Search for the cell housing the specified text and yield its [X, Y] center coordinate. 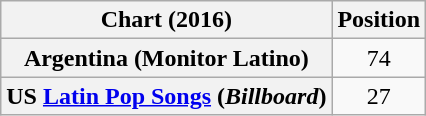
US Latin Pop Songs (Billboard) [166, 96]
74 [379, 58]
Argentina (Monitor Latino) [166, 58]
Position [379, 20]
Chart (2016) [166, 20]
27 [379, 96]
